Pinpoint the cell where the given text exists, returning its [x, y] midpoint coordinate. 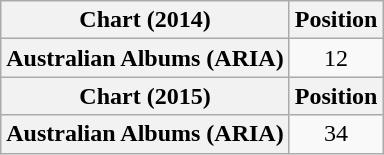
34 [336, 134]
Chart (2014) [145, 20]
12 [336, 58]
Chart (2015) [145, 96]
